Scan for the cell matching the given text and deliver its [x, y] coordinate at center. 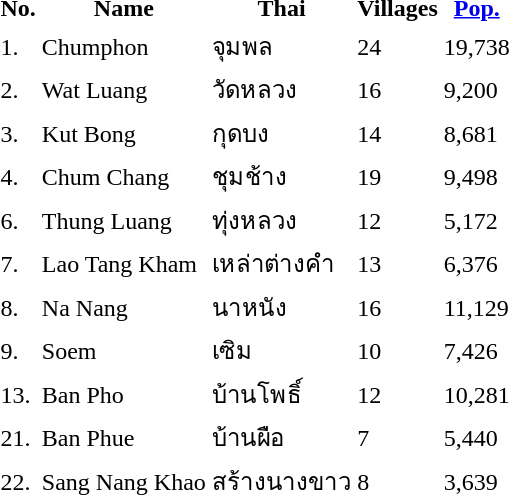
จุมพล [281, 46]
Na Nang [124, 307]
Kut Bong [124, 133]
ทุ่งหลวง [281, 220]
Ban Pho [124, 394]
Chum Chang [124, 176]
Ban Phue [124, 438]
19 [398, 176]
บ้านโพธิ์ [281, 394]
ชุมช้าง [281, 176]
บ้านผือ [281, 438]
7 [398, 438]
กุดบง [281, 133]
13 [398, 264]
Chumphon [124, 46]
วัดหลวง [281, 90]
Wat Luang [124, 90]
เหล่าต่างคำ [281, 264]
Thung Luang [124, 220]
24 [398, 46]
Soem [124, 350]
เซิม [281, 350]
14 [398, 133]
Lao Tang Kham [124, 264]
10 [398, 350]
นาหนัง [281, 307]
